Scan for the cell matching the given text and deliver its [x, y] coordinate at center. 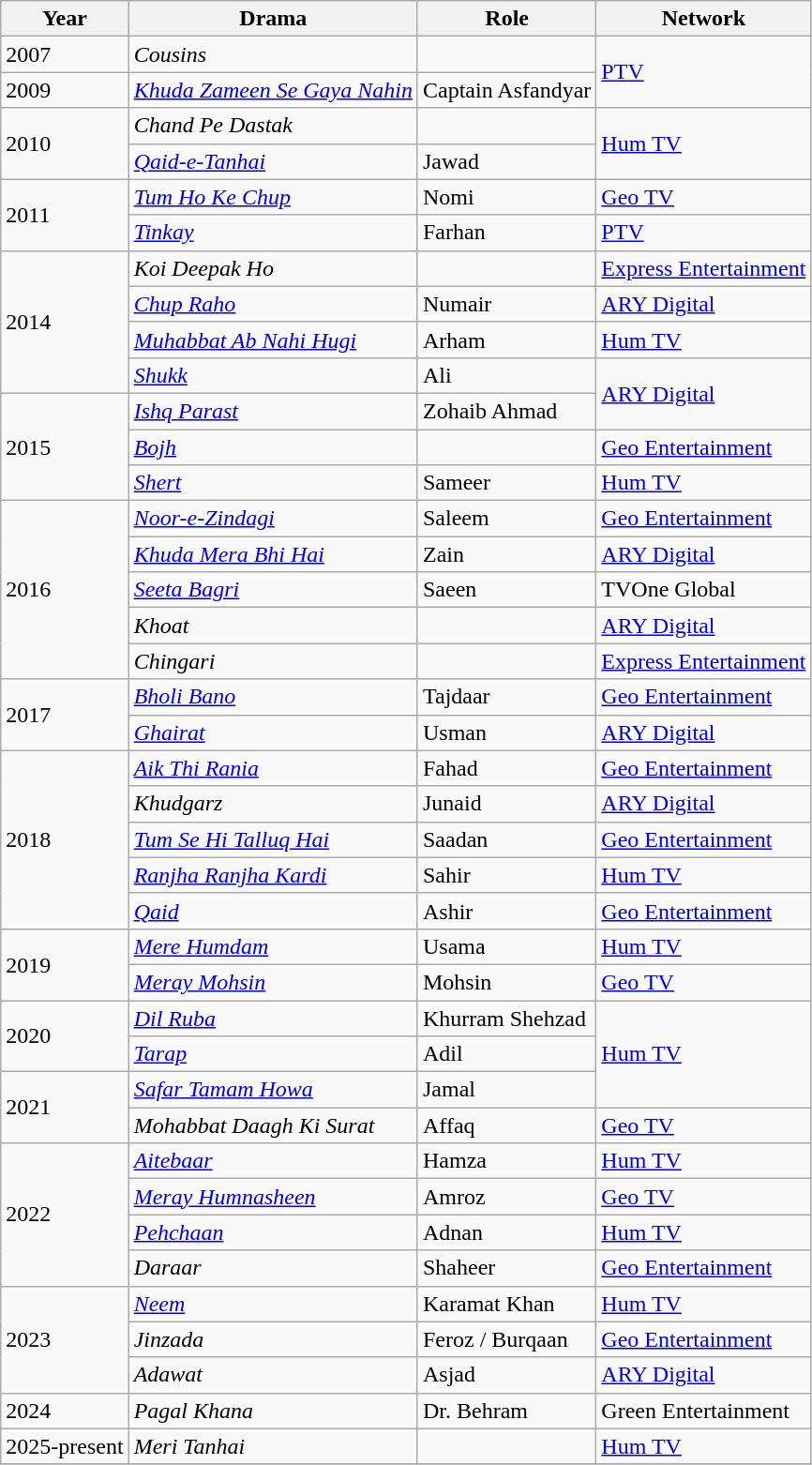
Ishq Parast [273, 411]
Chingari [273, 661]
2009 [65, 90]
Khuda Zameen Se Gaya Nahin [273, 90]
Tum Se Hi Talluq Hai [273, 839]
Amroz [506, 1197]
Ali [506, 375]
Chand Pe Dastak [273, 126]
Sameer [506, 483]
Role [506, 19]
Muhabbat Ab Nahi Hugi [273, 340]
Meray Humnasheen [273, 1197]
Nomi [506, 197]
Ranjha Ranjha Kardi [273, 875]
Numair [506, 304]
Arham [506, 340]
Junaid [506, 804]
2018 [65, 839]
Zain [506, 554]
Tarap [273, 1054]
Year [65, 19]
2011 [65, 215]
Aik Thi Rania [273, 768]
Khoat [273, 626]
Meri Tanhai [273, 1446]
TVOne Global [703, 590]
2014 [65, 322]
Shaheer [506, 1268]
Mohsin [506, 982]
Adil [506, 1054]
Saleem [506, 519]
Neem [273, 1304]
Asjad [506, 1375]
Usman [506, 732]
Ghairat [273, 732]
2025-present [65, 1446]
Captain Asfandyar [506, 90]
2007 [65, 54]
2016 [65, 590]
2021 [65, 1108]
Ashir [506, 911]
Khudgarz [273, 804]
Mere Humdam [273, 946]
Pagal Khana [273, 1411]
Noor-e-Zindagi [273, 519]
Chup Raho [273, 304]
Aitebaar [273, 1161]
Hamza [506, 1161]
Bojh [273, 447]
Saadan [506, 839]
Qaid [273, 911]
Shukk [273, 375]
Jinzada [273, 1339]
2015 [65, 446]
Dil Ruba [273, 1018]
Pehchaan [273, 1232]
Tajdaar [506, 697]
Usama [506, 946]
Safar Tamam Howa [273, 1090]
Seeta Bagri [273, 590]
2017 [65, 715]
2019 [65, 964]
Adnan [506, 1232]
Dr. Behram [506, 1411]
Khurram Shehzad [506, 1018]
Daraar [273, 1268]
Tinkay [273, 233]
Jawad [506, 161]
Qaid-e-Tanhai [273, 161]
Bholi Bano [273, 697]
Feroz / Burqaan [506, 1339]
Karamat Khan [506, 1304]
Koi Deepak Ho [273, 268]
Sahir [506, 875]
Shert [273, 483]
Saeen [506, 590]
Cousins [273, 54]
Network [703, 19]
Green Entertainment [703, 1411]
Khuda Mera Bhi Hai [273, 554]
Meray Mohsin [273, 982]
Fahad [506, 768]
Mohabbat Daagh Ki Surat [273, 1125]
2010 [65, 143]
2022 [65, 1215]
Adawat [273, 1375]
Tum Ho Ke Chup [273, 197]
Jamal [506, 1090]
2020 [65, 1035]
Zohaib Ahmad [506, 411]
2024 [65, 1411]
Drama [273, 19]
Farhan [506, 233]
Affaq [506, 1125]
2023 [65, 1339]
